Return (x, y) of the center of cell containing provided text 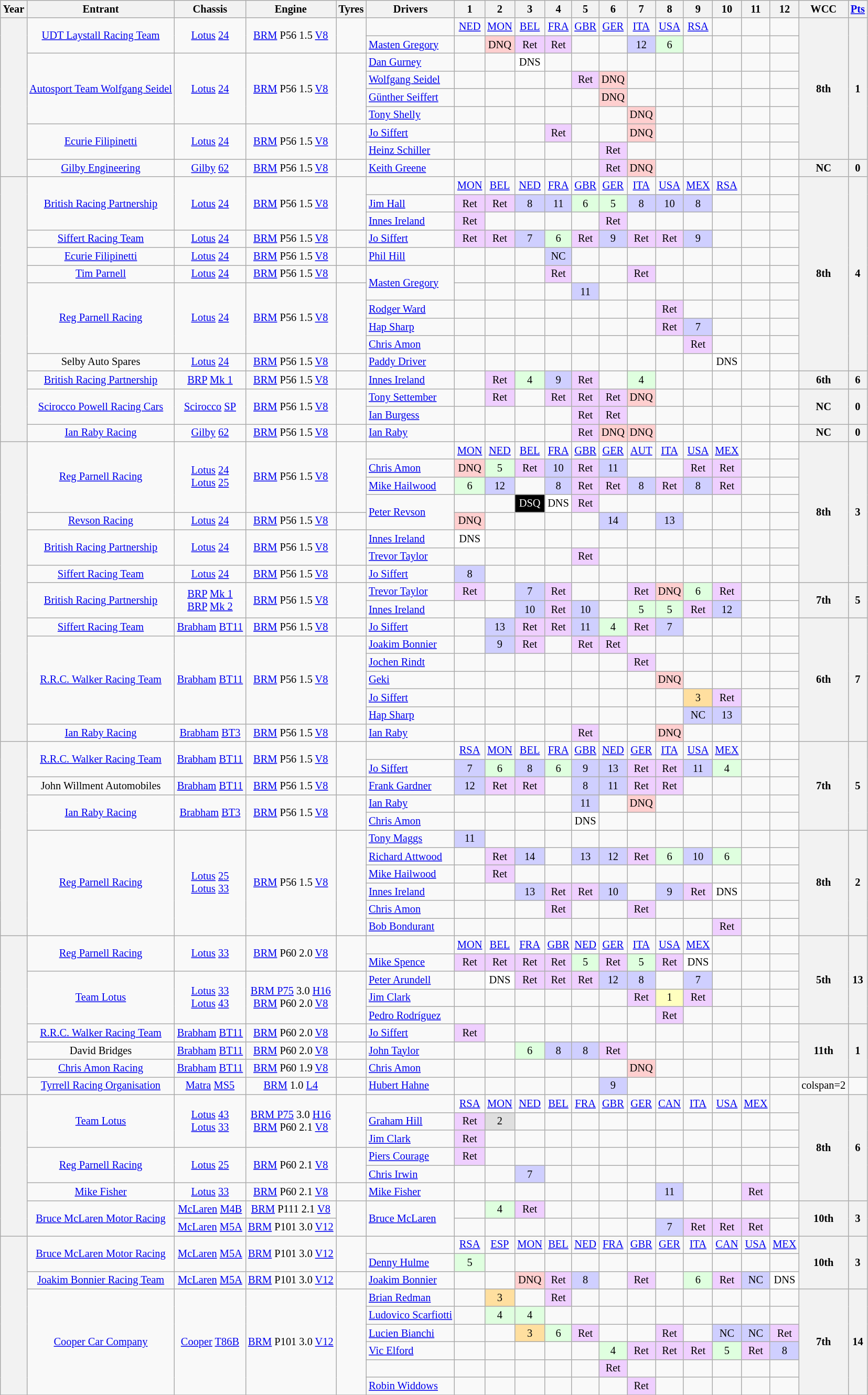
Phil Hill (410, 256)
Frank Gardner (410, 786)
BRM P75 3.0 H16BRM P60 2.0 V8 (291, 997)
Denny Hulme (410, 1262)
Dan Gurney (410, 62)
Ian Burgess (410, 415)
Mike Spence (410, 962)
Peter Arundell (410, 980)
Pedro Rodríguez (410, 1015)
11th (823, 1050)
Tony Settember (410, 398)
McLaren M4B (210, 1209)
BRM P111 2.1 V8 (291, 1209)
Tim Parnell (101, 274)
Bob Bondurant (410, 927)
Keith Greene (410, 168)
Chassis (210, 9)
Jim Hall (410, 203)
BRP Mk 1BRP Mk 2 (210, 600)
Rodger Ward (410, 309)
Engine (291, 9)
BRM 1.0 L4 (291, 1086)
Bruce McLaren (410, 1218)
John Taylor (410, 1050)
Entrant (101, 9)
Hubert Hahne (410, 1086)
Heinz Schiller (410, 151)
Günther Seiffert (410, 98)
Scirocco SP (210, 406)
WCC (823, 9)
ESP (499, 1244)
Jochen Rindt (410, 662)
Joakim Bonnier Racing Team (101, 1280)
Paddy Driver (410, 362)
DSQ (530, 503)
Robin Widdows (410, 1386)
Tyrrell Racing Organisation (101, 1086)
Tyres (351, 9)
Tony Maggs (410, 839)
Cooper T86B (210, 1342)
BRM P60 1.9 V8 (291, 1068)
Peter Revson (410, 512)
Scirocco Powell Racing Cars (101, 406)
Vic Elford (410, 1350)
AUT (641, 450)
Year (14, 9)
Revson Racing (101, 521)
Lotus 43Lotus 33 (210, 1121)
Richard Attwood (410, 856)
Lotus 25Lotus 33 (210, 883)
Lucien Bianchi (410, 1333)
Piers Courage (410, 1156)
Cooper Car Company (101, 1342)
Matra MS5 (210, 1086)
Pts (858, 9)
UDT Laystall Racing Team (101, 36)
Lotus 33Lotus 43 (210, 997)
David Bridges (101, 1050)
Geki (410, 680)
Autosport Team Wolfgang Seidel (101, 88)
Chris Amon Racing (101, 1068)
Chris Irwin (410, 1174)
Gilby Engineering (101, 168)
colspan=2 (823, 1086)
Selby Auto Spares (101, 362)
5th (823, 980)
Wolfgang Seidel (410, 80)
Drivers (410, 9)
Graham Hill (410, 1121)
Tony Shelly (410, 115)
BRP Mk 1 (210, 380)
John Willment Automobiles (101, 786)
Lotus 25 (210, 1165)
Ludovico Scarfiotti (410, 1315)
Lotus 24Lotus 25 (210, 477)
Brian Redman (410, 1297)
BRM P75 3.0 H16BRM P60 2.1 V8 (291, 1121)
